Determine the (X, Y) coordinate at the center of the cell enclosing the given text.  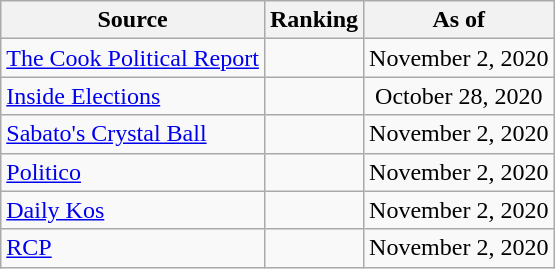
October 28, 2020 (459, 96)
Ranking (314, 20)
Source (133, 20)
Daily Kos (133, 210)
The Cook Political Report (133, 58)
Politico (133, 172)
As of (459, 20)
RCP (133, 248)
Inside Elections (133, 96)
Sabato's Crystal Ball (133, 134)
